Provide the (x, y) coordinate of the cell's center where the given text is located.  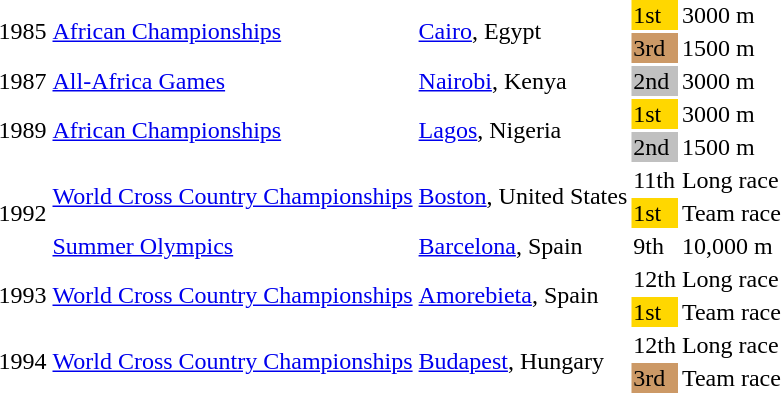
Budapest, Hungary (523, 362)
Nairobi, Kenya (523, 81)
9th (655, 246)
Amorebieta, Spain (523, 296)
Cairo, Egypt (523, 32)
11th (655, 180)
Boston, United States (523, 196)
All-Africa Games (232, 81)
Summer Olympics (232, 246)
Lagos, Nigeria (523, 130)
Barcelona, Spain (523, 246)
